Capture the cell that displays the provided text and extract its (x, y) central coordinate. 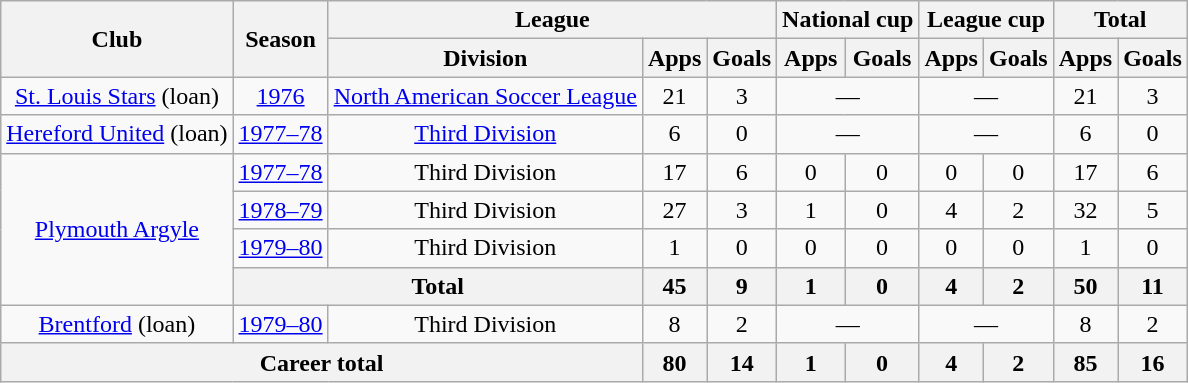
Plymouth Argyle (117, 229)
14 (742, 362)
32 (1085, 210)
50 (1085, 286)
11 (1153, 286)
Season (280, 39)
Brentford (loan) (117, 324)
16 (1153, 362)
5 (1153, 210)
1976 (280, 96)
1978–79 (280, 210)
Career total (322, 362)
80 (674, 362)
Hereford United (loan) (117, 134)
North American Soccer League (485, 96)
St. Louis Stars (loan) (117, 96)
Division (485, 58)
27 (674, 210)
85 (1085, 362)
League (552, 20)
45 (674, 286)
National cup (848, 20)
League cup (986, 20)
Club (117, 39)
9 (742, 286)
